Pinpoint the cell where the given text exists, returning its [X, Y] midpoint coordinate. 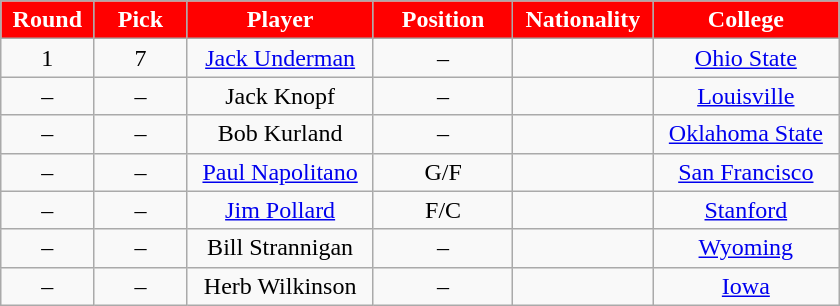
1 [48, 58]
Pick [140, 20]
Herb Wilkinson [280, 286]
Bob Kurland [280, 134]
Jack Underman [280, 58]
7 [140, 58]
Wyoming [746, 248]
Nationality [583, 20]
Position [443, 20]
Stanford [746, 210]
Ohio State [746, 58]
Jack Knopf [280, 96]
Louisville [746, 96]
Iowa [746, 286]
Player [280, 20]
Jim Pollard [280, 210]
San Francisco [746, 172]
Round [48, 20]
F/C [443, 210]
College [746, 20]
Paul Napolitano [280, 172]
Bill Strannigan [280, 248]
Oklahoma State [746, 134]
G/F [443, 172]
